From the cell containing the given text, extract its center point as [x, y] coordinate. 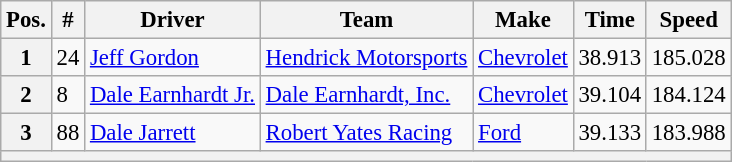
Driver [173, 20]
# [68, 20]
Team [366, 20]
184.124 [688, 95]
3 [26, 133]
Ford [523, 133]
Jeff Gordon [173, 58]
Dale Earnhardt Jr. [173, 95]
39.104 [610, 95]
2 [26, 95]
88 [68, 133]
1 [26, 58]
Dale Jarrett [173, 133]
39.133 [610, 133]
185.028 [688, 58]
8 [68, 95]
Speed [688, 20]
Dale Earnhardt, Inc. [366, 95]
183.988 [688, 133]
Time [610, 20]
24 [68, 58]
Hendrick Motorsports [366, 58]
Robert Yates Racing [366, 133]
38.913 [610, 58]
Pos. [26, 20]
Make [523, 20]
